Output the (x, y) coordinate of the center of the cell containing the given text.  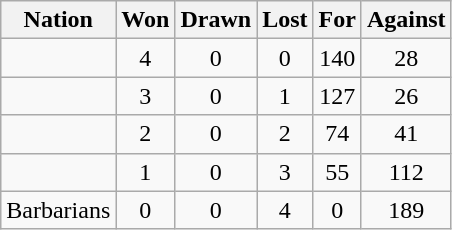
55 (337, 172)
Drawn (216, 20)
74 (337, 134)
Won (146, 20)
Barbarians (58, 210)
127 (337, 96)
Against (406, 20)
140 (337, 58)
For (337, 20)
Lost (285, 20)
Nation (58, 20)
189 (406, 210)
26 (406, 96)
41 (406, 134)
28 (406, 58)
112 (406, 172)
